Identify which cell holds the provided text, then report its [x, y] central coordinate. 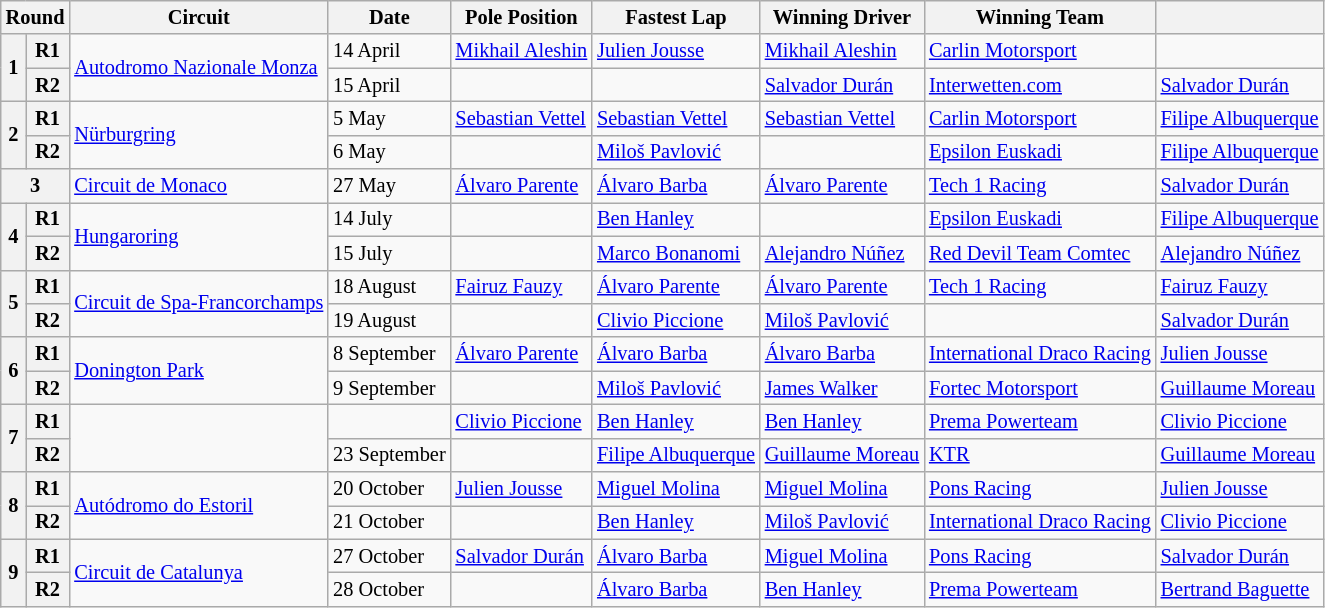
7 [14, 438]
21 October [389, 522]
Bertrand Baguette [1240, 589]
Autodromo Nazionale Monza [198, 68]
5 May [389, 118]
Circuit de Monaco [198, 186]
5 [14, 304]
Red Devil Team Comtec [1040, 253]
8 [14, 506]
Winning Team [1040, 17]
4 [14, 236]
Autódromo do Estoril [198, 506]
20 October [389, 489]
15 April [389, 85]
Pole Position [522, 17]
Circuit de Spa-Francorchamps [198, 304]
2 [14, 134]
Hungaroring [198, 236]
Nürburgring [198, 134]
Circuit de Catalunya [198, 572]
Round [36, 17]
Interwetten.com [1040, 85]
Circuit [198, 17]
Date [389, 17]
Fortec Motorsport [1040, 388]
3 [36, 186]
9 [14, 572]
27 October [389, 556]
9 September [389, 388]
Fastest Lap [676, 17]
19 August [389, 320]
15 July [389, 253]
14 April [389, 51]
Winning Driver [842, 17]
14 July [389, 219]
27 May [389, 186]
8 September [389, 354]
1 [14, 68]
18 August [389, 287]
28 October [389, 589]
Donington Park [198, 370]
James Walker [842, 388]
6 May [389, 152]
KTR [1040, 455]
6 [14, 370]
Marco Bonanomi [676, 253]
23 September [389, 455]
